Provide the [x, y] coordinate of the cell's center where the given text is located.  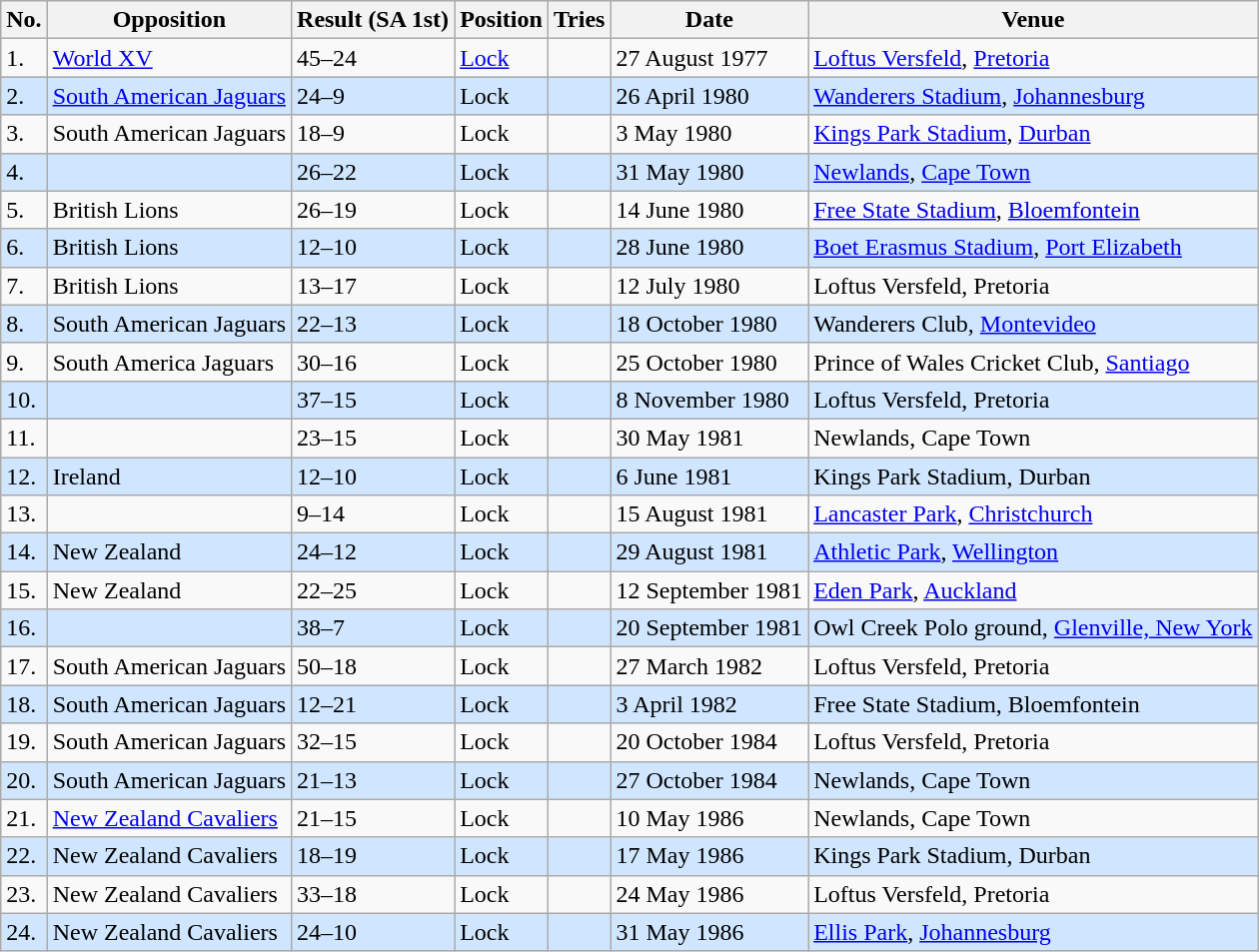
33–18 [374, 894]
Position [502, 20]
18–9 [374, 134]
7. [24, 286]
Boet Erasmus Stadium, Port Elizabeth [1033, 248]
Lancaster Park, Christchurch [1033, 514]
25 October 1980 [709, 362]
Opposition [169, 20]
24 May 1986 [709, 894]
12 July 1980 [709, 286]
10. [24, 400]
21–13 [374, 780]
22. [24, 856]
15 August 1981 [709, 514]
10 May 1986 [709, 818]
Eden Park, Auckland [1033, 590]
18 October 1980 [709, 324]
8 November 1980 [709, 400]
Ireland [169, 476]
26–19 [374, 210]
3 April 1982 [709, 704]
24–10 [374, 932]
No. [24, 20]
23–15 [374, 438]
24. [24, 932]
3. [24, 134]
14. [24, 552]
3 May 1980 [709, 134]
19. [24, 742]
13. [24, 514]
13–17 [374, 286]
Date [709, 20]
Wanderers Club, Montevideo [1033, 324]
23. [24, 894]
24–9 [374, 96]
4. [24, 172]
12–21 [374, 704]
38–7 [374, 628]
20. [24, 780]
30 May 1981 [709, 438]
20 September 1981 [709, 628]
6 June 1981 [709, 476]
Tries [580, 20]
12. [24, 476]
Prince of Wales Cricket Club, Santiago [1033, 362]
17 May 1986 [709, 856]
World XV [169, 58]
27 October 1984 [709, 780]
Venue [1033, 20]
26 April 1980 [709, 96]
Ellis Park, Johannesburg [1033, 932]
16. [24, 628]
37–15 [374, 400]
21–15 [374, 818]
31 May 1980 [709, 172]
22–25 [374, 590]
Result (SA 1st) [374, 20]
1. [24, 58]
Athletic Park, Wellington [1033, 552]
15. [24, 590]
31 May 1986 [709, 932]
20 October 1984 [709, 742]
South America Jaguars [169, 362]
30–16 [374, 362]
27 March 1982 [709, 666]
32–15 [374, 742]
5. [24, 210]
28 June 1980 [709, 248]
6. [24, 248]
21. [24, 818]
14 June 1980 [709, 210]
17. [24, 666]
27 August 1977 [709, 58]
45–24 [374, 58]
11. [24, 438]
50–18 [374, 666]
12 September 1981 [709, 590]
2. [24, 96]
18. [24, 704]
18–19 [374, 856]
Wanderers Stadium, Johannesburg [1033, 96]
24–12 [374, 552]
Owl Creek Polo ground, Glenville, New York [1033, 628]
22–13 [374, 324]
9–14 [374, 514]
8. [24, 324]
29 August 1981 [709, 552]
26–22 [374, 172]
9. [24, 362]
